Identify which cell holds the provided text, then report its [x, y] central coordinate. 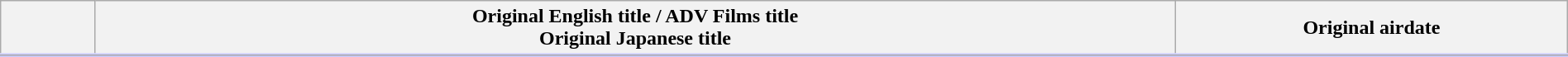
Original airdate [1372, 28]
Original English title / ADV Films titleOriginal Japanese title [635, 28]
